Determine the (x, y) coordinate at the center of the cell enclosing the given text.  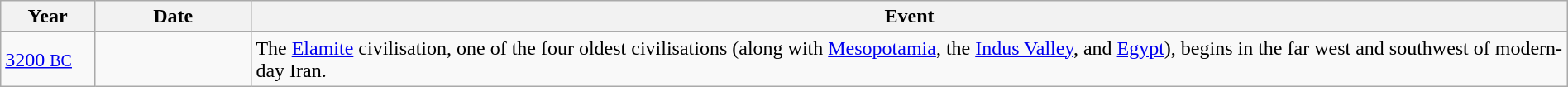
Date (172, 17)
Year (48, 17)
Event (910, 17)
3200 BC (48, 60)
